Provide the [x, y] coordinate of the cell's center where the given text is located.  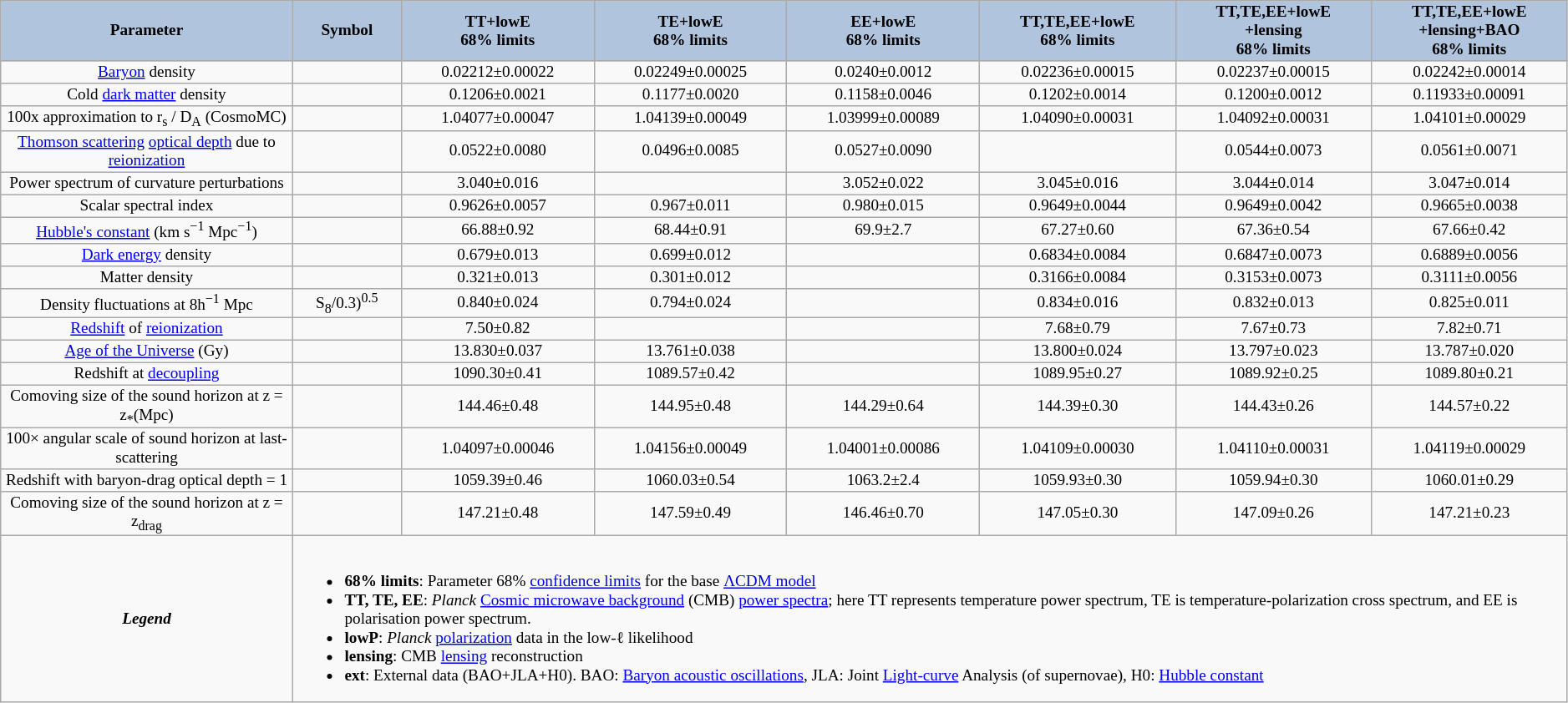
69.9±2.7 [884, 230]
0.3166±0.0084 [1078, 277]
TT,TE,EE+lowE +lensing+BAO 68% limits [1470, 31]
3.044±0.014 [1273, 182]
TT,TE,EE+lowE 68% limits [1078, 31]
0.1177±0.0020 [690, 95]
0.0561±0.0071 [1470, 151]
Hubble's constant (km s−1 Mpc−1) [147, 230]
Symbol [347, 31]
S8/0.3)0.5 [347, 302]
144.29±0.64 [884, 406]
Cold dark matter density [147, 95]
13.830±0.037 [498, 351]
Dark energy density [147, 254]
1090.30±0.41 [498, 372]
146.46±0.70 [884, 513]
1063.2±2.4 [884, 481]
0.840±0.024 [498, 302]
67.66±0.42 [1470, 230]
0.967±0.011 [690, 205]
1.04119±0.00029 [1470, 448]
13.800±0.024 [1078, 351]
0.0522±0.0080 [498, 151]
100x approximation to rs / DA (CosmoMC) [147, 119]
66.88±0.92 [498, 230]
1.04109±0.00030 [1078, 448]
0.02212±0.00022 [498, 72]
Legend [147, 619]
0.1200±0.0012 [1273, 95]
0.0496±0.0085 [690, 151]
0.825±0.011 [1470, 302]
1089.95±0.27 [1078, 372]
68.44±0.91 [690, 230]
0.0544±0.0073 [1273, 151]
7.82±0.71 [1470, 327]
Thomson scattering optical depth due to reionization [147, 151]
13.797±0.023 [1273, 351]
0.9626±0.0057 [498, 205]
1059.93±0.30 [1078, 481]
147.09±0.26 [1273, 513]
TT,TE,EE+lowE +lensing 68% limits [1273, 31]
3.040±0.016 [498, 182]
147.59±0.49 [690, 513]
0.9665±0.0038 [1470, 205]
67.36±0.54 [1273, 230]
0.321±0.013 [498, 277]
0.3153±0.0073 [1273, 277]
1.04101±0.00029 [1470, 119]
1.03999±0.00089 [884, 119]
7.68±0.79 [1078, 327]
Redshift with baryon-drag optical depth = 1 [147, 481]
1.04156±0.00049 [690, 448]
144.46±0.48 [498, 406]
147.05±0.30 [1078, 513]
0.02242±0.00014 [1470, 72]
1060.01±0.29 [1470, 481]
Scalar spectral index [147, 205]
13.787±0.020 [1470, 351]
0.6834±0.0084 [1078, 254]
13.761±0.038 [690, 351]
Parameter [147, 31]
144.43±0.26 [1273, 406]
100× angular scale of sound horizon at last-scattering [147, 448]
0.02236±0.00015 [1078, 72]
1.04077±0.00047 [498, 119]
Age of the Universe (Gy) [147, 351]
1059.39±0.46 [498, 481]
Density fluctuations at 8h−1 Mpc [147, 302]
1.04139±0.00049 [690, 119]
1.04097±0.00046 [498, 448]
Comoving size of the sound horizon at z = zdrag [147, 513]
0.6847±0.0073 [1273, 254]
144.39±0.30 [1078, 406]
7.50±0.82 [498, 327]
0.832±0.013 [1273, 302]
TT+lowE 68% limits [498, 31]
147.21±0.23 [1470, 513]
0.301±0.012 [690, 277]
0.6889±0.0056 [1470, 254]
Matter density [147, 277]
0.02237±0.00015 [1273, 72]
3.047±0.014 [1470, 182]
0.9649±0.0042 [1273, 205]
0.3111±0.0056 [1470, 277]
0.980±0.015 [884, 205]
1089.57±0.42 [690, 372]
0.1158±0.0046 [884, 95]
Comoving size of the sound horizon at z = z*(Mpc) [147, 406]
0.834±0.016 [1078, 302]
0.794±0.024 [690, 302]
0.0527±0.0090 [884, 151]
1.04001±0.00086 [884, 448]
0.699±0.012 [690, 254]
Power spectrum of curvature perturbations [147, 182]
144.95±0.48 [690, 406]
Baryon density [147, 72]
7.67±0.73 [1273, 327]
1089.80±0.21 [1470, 372]
Redshift at decoupling [147, 372]
1.04110±0.00031 [1273, 448]
3.052±0.022 [884, 182]
Redshift of reionization [147, 327]
0.679±0.013 [498, 254]
0.9649±0.0044 [1078, 205]
67.27±0.60 [1078, 230]
TE+lowE 68% limits [690, 31]
0.02249±0.00025 [690, 72]
0.1206±0.0021 [498, 95]
1059.94±0.30 [1273, 481]
147.21±0.48 [498, 513]
EE+lowE 68% limits [884, 31]
1.04090±0.00031 [1078, 119]
3.045±0.016 [1078, 182]
0.11933±0.00091 [1470, 95]
1089.92±0.25 [1273, 372]
0.0240±0.0012 [884, 72]
144.57±0.22 [1470, 406]
1060.03±0.54 [690, 481]
1.04092±0.00031 [1273, 119]
0.1202±0.0014 [1078, 95]
